Pinpoint the cell where the given text exists, returning its [X, Y] midpoint coordinate. 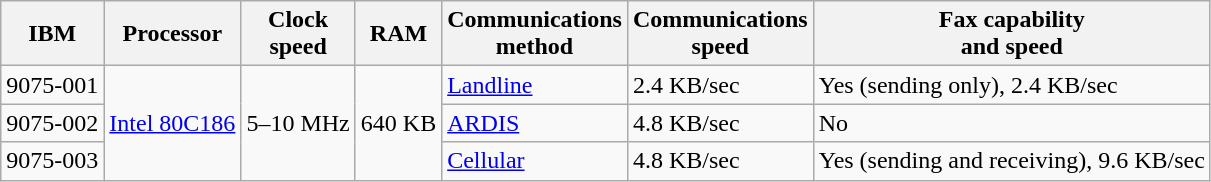
9075-003 [52, 161]
Fax capabilityand speed [1012, 34]
9075-002 [52, 123]
Intel 80C186 [172, 123]
No [1012, 123]
Communicationsspeed [720, 34]
2.4 KB/sec [720, 85]
640 KB [398, 123]
ARDIS [535, 123]
Yes (sending and receiving), 9.6 KB/sec [1012, 161]
RAM [398, 34]
Processor [172, 34]
Yes (sending only), 2.4 KB/sec [1012, 85]
9075-001 [52, 85]
Communicationsmethod [535, 34]
IBM [52, 34]
5–10 MHz [298, 123]
Clockspeed [298, 34]
Cellular [535, 161]
Landline [535, 85]
